Determine the (X, Y) coordinate at the center of the cell enclosing the given text.  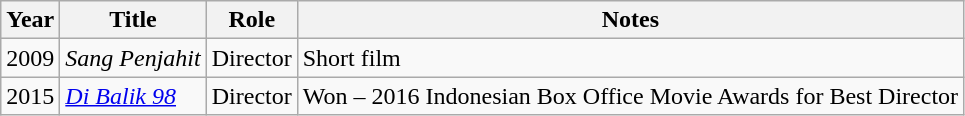
Di Balik 98 (133, 96)
2009 (30, 58)
Title (133, 20)
Notes (630, 20)
Sang Penjahit (133, 58)
Year (30, 20)
Role (252, 20)
2015 (30, 96)
Short film (630, 58)
Won – 2016 Indonesian Box Office Movie Awards for Best Director (630, 96)
